Search for the cell housing the specified text and yield its (x, y) center coordinate. 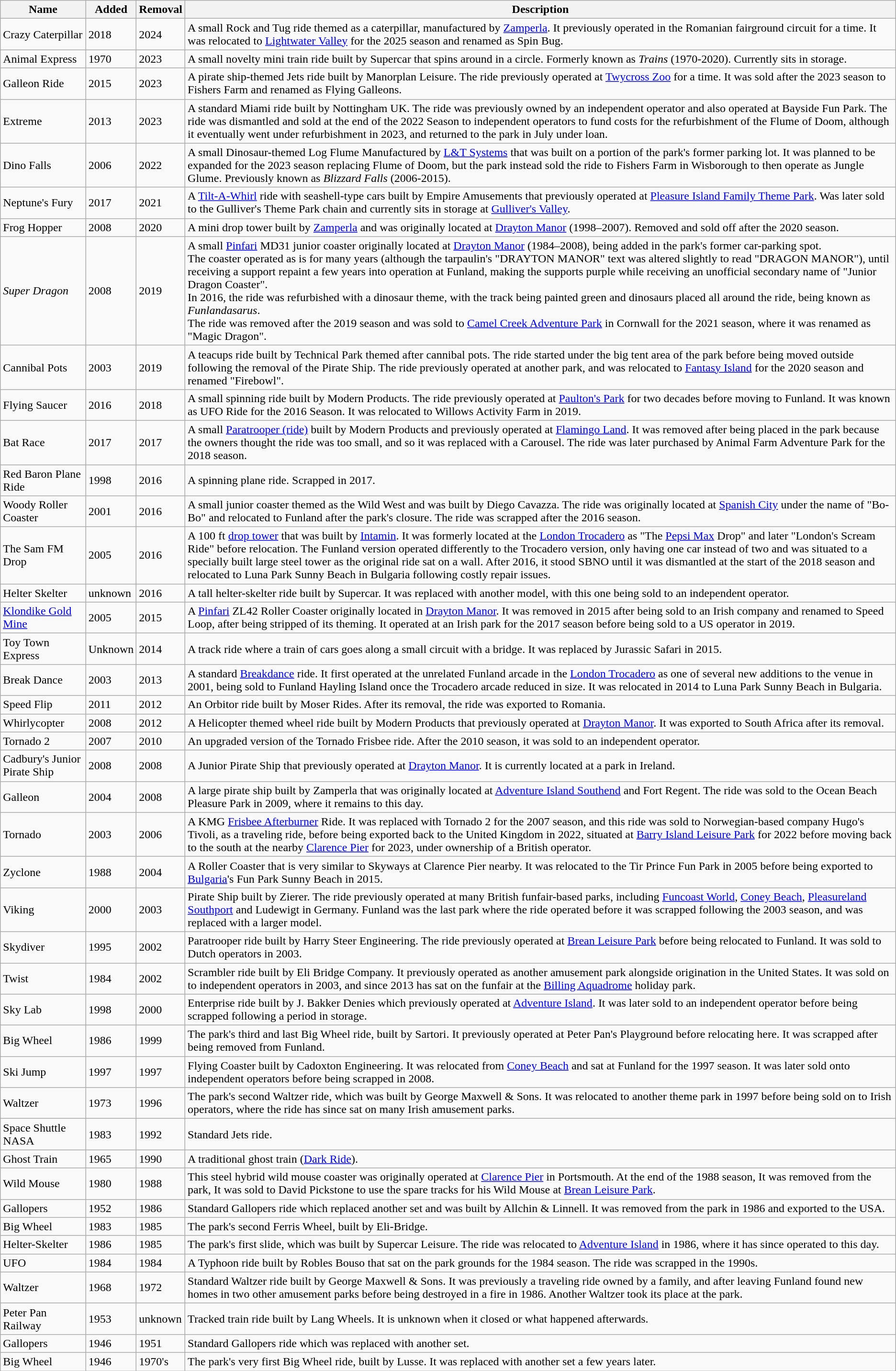
1952 (111, 1208)
Cannibal Pots (43, 367)
An Orbitor ride built by Moser Rides. After its removal, the ride was exported to Romania. (541, 705)
2021 (161, 203)
Standard Jets ride. (541, 1135)
Twist (43, 978)
The park's very first Big Wheel ride, built by Lusse. It was replaced with another set a few years later. (541, 1361)
1970's (161, 1361)
Description (541, 10)
A Junior Pirate Ship that previously operated at Drayton Manor. It is currently located at a park in Ireland. (541, 766)
Skydiver (43, 947)
1996 (161, 1103)
Space Shuttle NASA (43, 1135)
Animal Express (43, 59)
1973 (111, 1103)
Helter-Skelter (43, 1245)
Break Dance (43, 680)
1995 (111, 947)
2007 (111, 741)
A tall helter-skelter ride built by Supercar. It was replaced with another model, with this one being sold to an independent operator. (541, 593)
A Typhoon ride built by Robles Bouso that sat on the park grounds for the 1984 season. The ride was scrapped in the 1990s. (541, 1263)
2011 (111, 705)
Frog Hopper (43, 227)
2022 (161, 165)
2010 (161, 741)
Added (111, 10)
2014 (161, 649)
Ski Jump (43, 1072)
Toy Town Express (43, 649)
Whirlycopter (43, 723)
UFO (43, 1263)
Zyclone (43, 872)
1990 (161, 1159)
Tornado (43, 834)
1951 (161, 1343)
1992 (161, 1135)
Speed Flip (43, 705)
Name (43, 10)
Dino Falls (43, 165)
Wild Mouse (43, 1183)
A traditional ghost train (Dark Ride). (541, 1159)
2024 (161, 34)
2020 (161, 227)
Ghost Train (43, 1159)
Unknown (111, 649)
1968 (111, 1288)
Galleon (43, 797)
An upgraded version of the Tornado Frisbee ride. After the 2010 season, it was sold to an independent operator. (541, 741)
Red Baron Plane Ride (43, 480)
1999 (161, 1041)
Helter Skelter (43, 593)
A mini drop tower built by Zamperla and was originally located at Drayton Manor (1998–2007). Removed and sold off after the 2020 season. (541, 227)
Standard Gallopers ride which was replaced with another set. (541, 1343)
A Helicopter themed wheel ride built by Modern Products that previously operated at Drayton Manor. It was exported to South Africa after its removal. (541, 723)
Removal (161, 10)
Crazy Caterpillar (43, 34)
Klondike Gold Mine (43, 618)
1972 (161, 1288)
A track ride where a train of cars goes along a small circuit with a bridge. It was replaced by Jurassic Safari in 2015. (541, 649)
A small novelty mini train ride built by Supercar that spins around in a circle. Formerly known as Trains (1970-2020). Currently sits in storage. (541, 59)
Extreme (43, 121)
Sky Lab (43, 1010)
Standard Gallopers ride which replaced another set and was built by Allchin & Linnell. It was removed from the park in 1986 and exported to the USA. (541, 1208)
Flying Saucer (43, 405)
Cadbury's Junior Pirate Ship (43, 766)
Tornado 2 (43, 741)
1965 (111, 1159)
1980 (111, 1183)
The Sam FM Drop (43, 555)
Super Dragon (43, 291)
Peter Pan Railway (43, 1318)
Woody Roller Coaster (43, 511)
Neptune's Fury (43, 203)
Bat Race (43, 442)
Tracked train ride built by Lang Wheels. It is unknown when it closed or what happened afterwards. (541, 1318)
1970 (111, 59)
Galleon Ride (43, 83)
The park's second Ferris Wheel, built by Eli-Bridge. (541, 1226)
1953 (111, 1318)
A spinning plane ride. Scrapped in 2017. (541, 480)
2001 (111, 511)
Viking (43, 910)
